Output the [X, Y] coordinate of the center of the cell containing the given text.  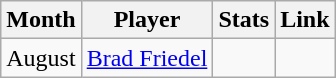
Player [147, 20]
August [41, 58]
Link [305, 20]
Month [41, 20]
Stats [244, 20]
Brad Friedel [147, 58]
